Detect which cell encompasses the target text, then output its (X, Y) center coordinate. 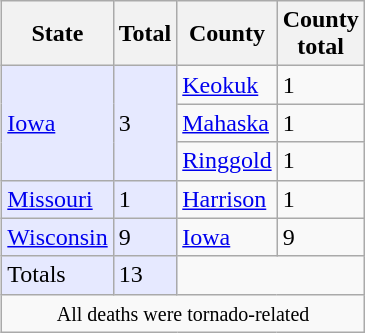
Missouri (58, 199)
Countytotal (320, 34)
Keokuk (227, 85)
State (58, 34)
Total (145, 34)
3 (145, 123)
All deaths were tornado-related (183, 313)
Harrison (227, 199)
13 (145, 275)
County (227, 34)
Totals (58, 275)
Ringgold (227, 161)
Mahaska (227, 123)
Wisconsin (58, 237)
